Scan for the cell matching the given text and deliver its (x, y) coordinate at center. 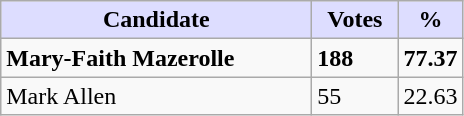
188 (355, 58)
% (430, 20)
Votes (355, 20)
Candidate (156, 20)
22.63 (430, 96)
Mary-Faith Mazerolle (156, 58)
55 (355, 96)
Mark Allen (156, 96)
77.37 (430, 58)
